From the cell containing the given text, extract its center point as [x, y] coordinate. 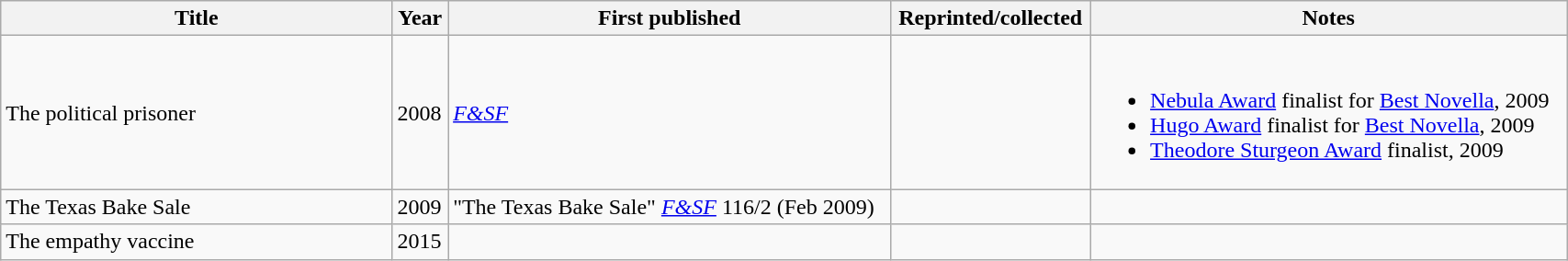
2008 [421, 112]
F&SF [670, 112]
Reprinted/collected [990, 18]
The empathy vaccine [197, 242]
Notes [1328, 18]
Title [197, 18]
Nebula Award finalist for Best Novella, 2009Hugo Award finalist for Best Novella, 2009Theodore Sturgeon Award finalist, 2009 [1328, 112]
2015 [421, 242]
First published [670, 18]
The Texas Bake Sale [197, 207]
The political prisoner [197, 112]
2009 [421, 207]
"The Texas Bake Sale" F&SF 116/2 (Feb 2009) [670, 207]
Year [421, 18]
